Locate the cell with the specified text and output its [X, Y] center coordinate. 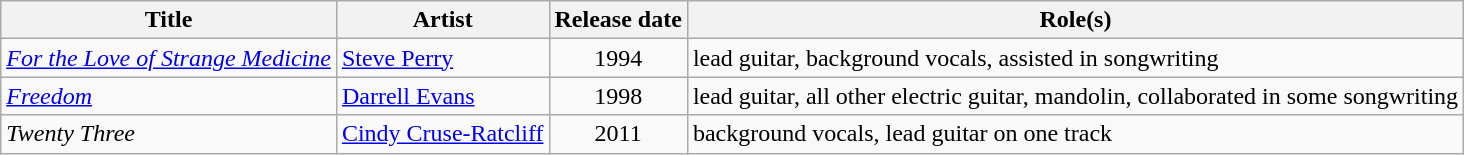
lead guitar, all other electric guitar, mandolin, collaborated in some songwriting [1075, 96]
2011 [618, 134]
1994 [618, 58]
Role(s) [1075, 20]
Cindy Cruse-Ratcliff [442, 134]
Artist [442, 20]
background vocals, lead guitar on one track [1075, 134]
Steve Perry [442, 58]
Title [169, 20]
Darrell Evans [442, 96]
For the Love of Strange Medicine [169, 58]
1998 [618, 96]
Freedom [169, 96]
Release date [618, 20]
lead guitar, background vocals, assisted in songwriting [1075, 58]
Twenty Three [169, 134]
